Extract the [x, y] coordinate from the center of the cell holding the provided text.  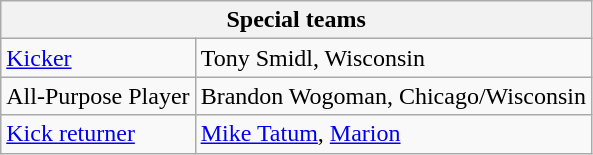
Mike Tatum, Marion [393, 134]
Kick returner [98, 134]
Kicker [98, 58]
Tony Smidl, Wisconsin [393, 58]
All-Purpose Player [98, 96]
Brandon Wogoman, Chicago/Wisconsin [393, 96]
Special teams [296, 20]
